From the cell containing the given text, extract its center point as [X, Y] coordinate. 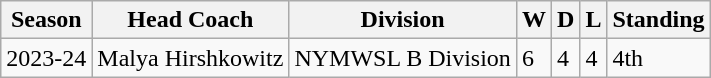
6 [534, 58]
4th [658, 58]
Season [46, 20]
W [534, 20]
Malya Hirshkowitz [190, 58]
2023-24 [46, 58]
Division [403, 20]
D [565, 20]
L [594, 20]
Standing [658, 20]
NYMWSL B Division [403, 58]
Head Coach [190, 20]
